Determine the [X, Y] coordinate at the center of the cell enclosing the given text.  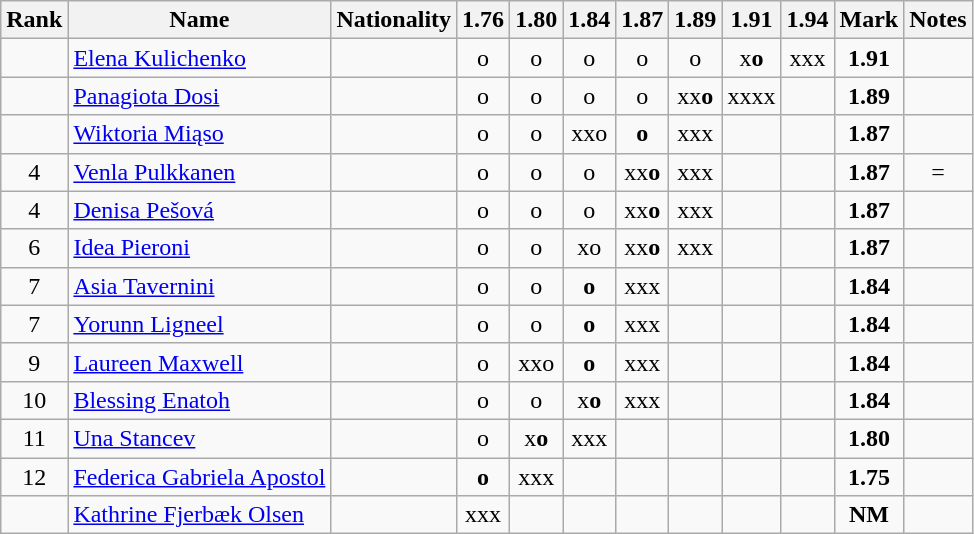
Kathrine Fjerbæk Olsen [200, 515]
1.75 [869, 477]
1.76 [484, 20]
11 [34, 438]
10 [34, 400]
Federica Gabriela Apostol [200, 477]
Notes [938, 20]
Mark [869, 20]
Yorunn Ligneel [200, 324]
Wiktoria Miąso [200, 134]
NM [869, 515]
Una Stancev [200, 438]
12 [34, 477]
Panagiota Dosi [200, 96]
Elena Kulichenko [200, 58]
Nationality [394, 20]
Laureen Maxwell [200, 362]
Blessing Enatoh [200, 400]
6 [34, 248]
Idea Pieroni [200, 248]
Denisa Pešová [200, 210]
1.94 [808, 20]
Asia Tavernini [200, 286]
= [938, 172]
Venla Pulkkanen [200, 172]
Rank [34, 20]
9 [34, 362]
Name [200, 20]
xxxx [752, 96]
